Capture the cell that displays the provided text and extract its [x, y] central coordinate. 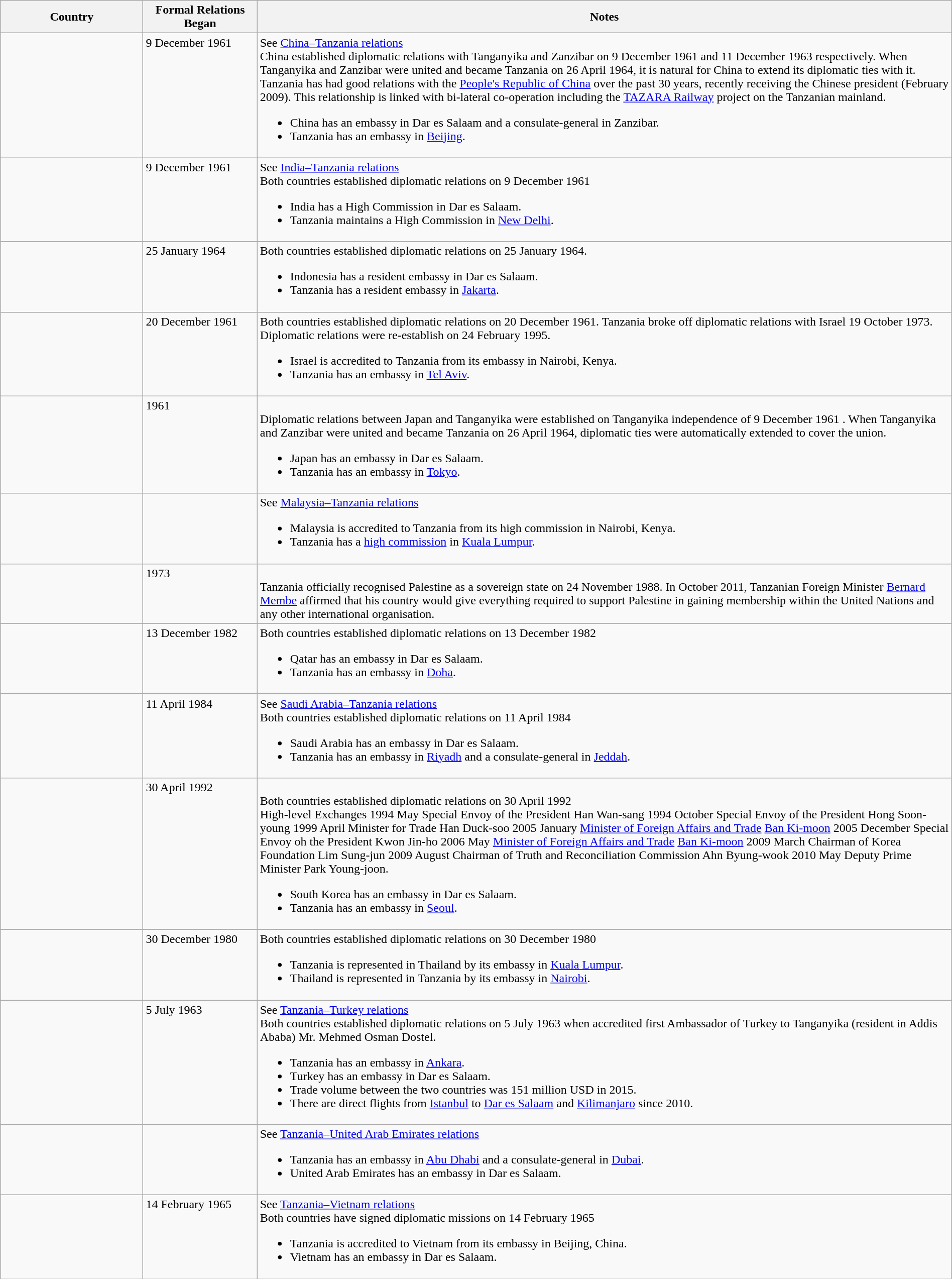
25 January 1964 [200, 277]
Country [72, 17]
1961 [200, 445]
14 February 1965 [200, 1237]
13 December 1982 [200, 659]
11 April 1984 [200, 735]
Notes [605, 17]
30 April 1992 [200, 854]
1973 [200, 594]
Both countries established diplomatic relations on 13 December 1982Qatar has an embassy in Dar es Salaam.Tanzania has an embassy in Doha. [605, 659]
Formal Relations Began [200, 17]
5 July 1963 [200, 1062]
30 December 1980 [200, 965]
20 December 1961 [200, 354]
